For the text-containing cell, return its midpoint in [X, Y] coordinate format. 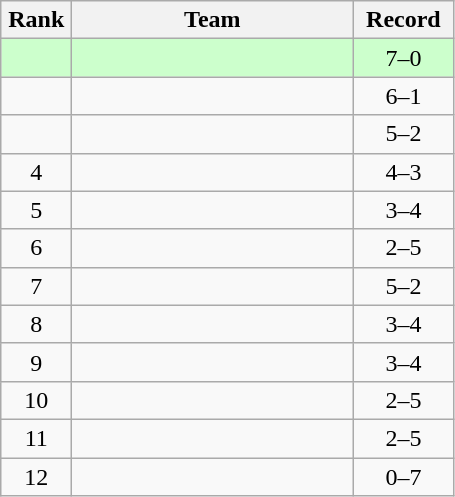
5 [36, 210]
12 [36, 477]
8 [36, 324]
6 [36, 248]
4–3 [404, 172]
4 [36, 172]
9 [36, 362]
11 [36, 438]
7 [36, 286]
Rank [36, 20]
Record [404, 20]
7–0 [404, 58]
Team [212, 20]
6–1 [404, 96]
0–7 [404, 477]
10 [36, 400]
